Pinpoint the cell where the given text exists, returning its (x, y) midpoint coordinate. 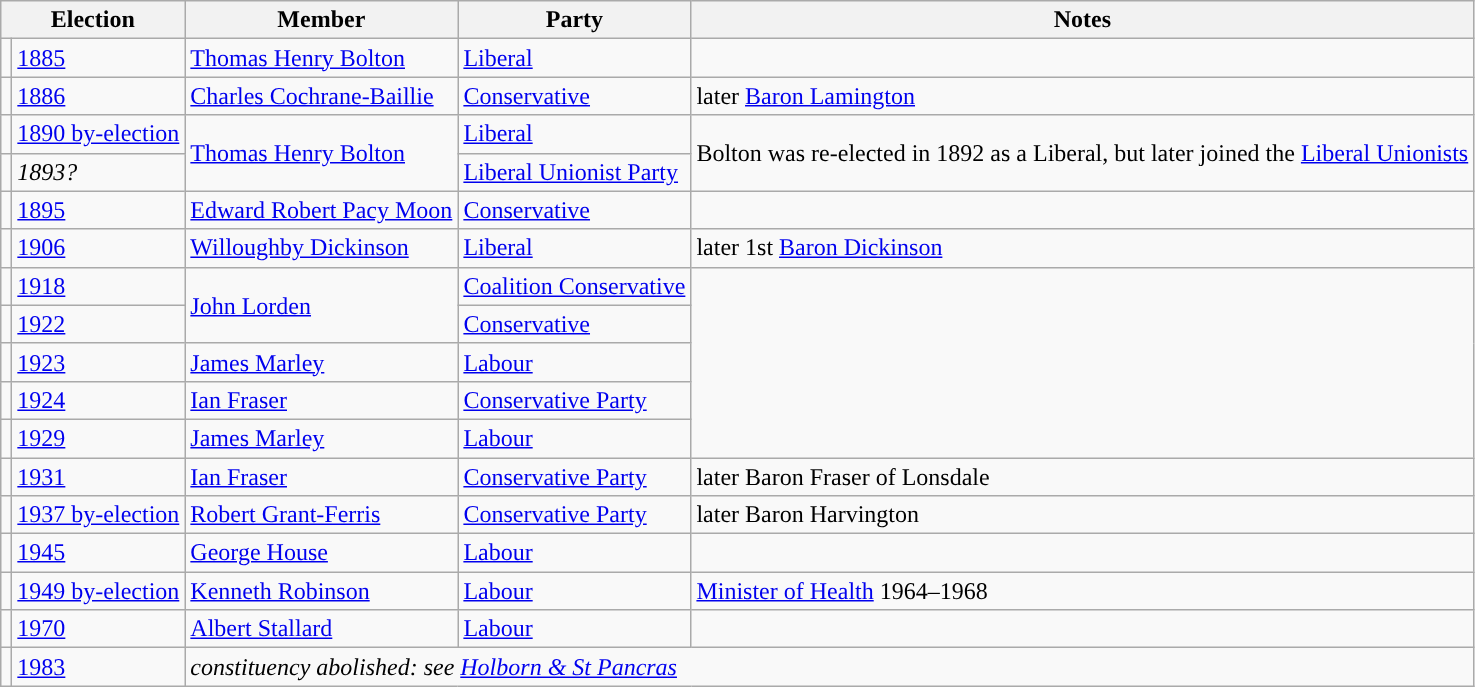
1949 by-election (98, 591)
1885 (98, 58)
1929 (98, 438)
Robert Grant-Ferris (322, 515)
Kenneth Robinson (322, 591)
Member (322, 20)
later 1st Baron Dickinson (1082, 248)
1983 (98, 667)
Charles Cochrane-Baillie (322, 96)
1895 (98, 210)
later Baron Fraser of Lonsdale (1082, 477)
1890 by-election (98, 134)
Liberal Unionist Party (574, 172)
Willoughby Dickinson (322, 248)
Party (574, 20)
1945 (98, 553)
1922 (98, 324)
Minister of Health 1964–1968 (1082, 591)
1970 (98, 629)
1906 (98, 248)
John Lorden (322, 305)
1931 (98, 477)
later Baron Harvington (1082, 515)
Coalition Conservative (574, 286)
later Baron Lamington (1082, 96)
Election (93, 20)
Albert Stallard (322, 629)
Edward Robert Pacy Moon (322, 210)
George House (322, 553)
1918 (98, 286)
1893? (98, 172)
Bolton was re-elected in 1892 as a Liberal, but later joined the Liberal Unionists (1082, 153)
1886 (98, 96)
1923 (98, 362)
Notes (1082, 20)
1924 (98, 400)
constituency abolished: see Holborn & St Pancras (830, 667)
1937 by-election (98, 515)
